For the text-containing cell, return its midpoint in [x, y] coordinate format. 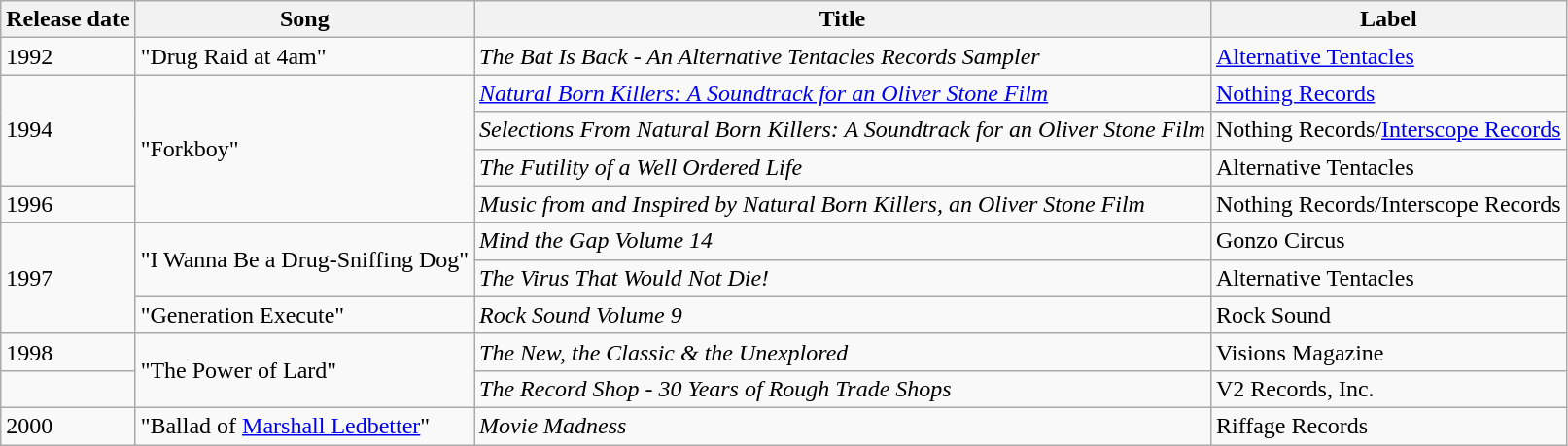
"The Power of Lard" [304, 370]
Title [843, 19]
2000 [68, 426]
"Drug Raid at 4am" [304, 56]
V2 Records, Inc. [1388, 389]
1998 [68, 352]
The New, the Classic & the Unexplored [843, 352]
Movie Madness [843, 426]
"Generation Execute" [304, 315]
"Ballad of Marshall Ledbetter" [304, 426]
Gonzo Circus [1388, 241]
The Bat Is Back - An Alternative Tentacles Records Sampler [843, 56]
Riffage Records [1388, 426]
The Record Shop - 30 Years of Rough Trade Shops [843, 389]
"I Wanna Be a Drug-Sniffing Dog" [304, 259]
The Virus That Would Not Die! [843, 278]
Rock Sound Volume 9 [843, 315]
Song [304, 19]
1994 [68, 130]
Music from and Inspired by Natural Born Killers, an Oliver Stone Film [843, 204]
1997 [68, 278]
Selections From Natural Born Killers: A Soundtrack for an Oliver Stone Film [843, 130]
Nothing Records [1388, 93]
Release date [68, 19]
1992 [68, 56]
Visions Magazine [1388, 352]
Natural Born Killers: A Soundtrack for an Oliver Stone Film [843, 93]
The Futility of a Well Ordered Life [843, 167]
Label [1388, 19]
Rock Sound [1388, 315]
Mind the Gap Volume 14 [843, 241]
"Forkboy" [304, 149]
1996 [68, 204]
